Scan for the cell matching the given text and deliver its (x, y) coordinate at center. 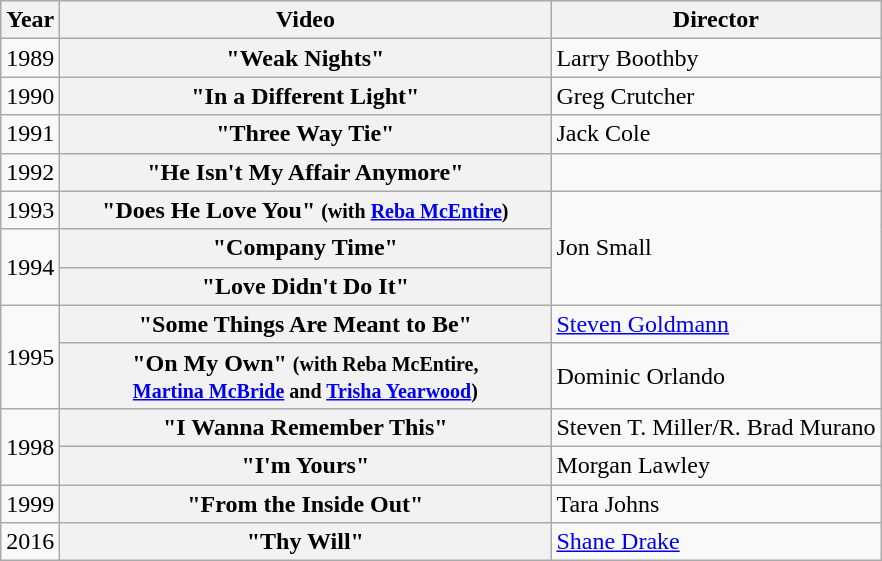
"He Isn't My Affair Anymore" (306, 172)
"I'm Yours" (306, 465)
Tara Johns (716, 503)
1991 (30, 134)
1989 (30, 58)
Greg Crutcher (716, 96)
"Company Time" (306, 248)
1990 (30, 96)
"Does He Love You" (with Reba McEntire) (306, 210)
Larry Boothby (716, 58)
"I Wanna Remember This" (306, 427)
1999 (30, 503)
Steven Goldmann (716, 324)
Dominic Orlando (716, 376)
Video (306, 20)
Director (716, 20)
Year (30, 20)
Morgan Lawley (716, 465)
"On My Own" (with Reba McEntire,Martina McBride and Trisha Yearwood) (306, 376)
Jon Small (716, 248)
"Love Didn't Do It" (306, 286)
"Thy Will" (306, 542)
Steven T. Miller/R. Brad Murano (716, 427)
2016 (30, 542)
1992 (30, 172)
Shane Drake (716, 542)
"In a Different Light" (306, 96)
"Weak Nights" (306, 58)
1998 (30, 446)
1994 (30, 267)
"Some Things Are Meant to Be" (306, 324)
1995 (30, 356)
"Three Way Tie" (306, 134)
"From the Inside Out" (306, 503)
1993 (30, 210)
Jack Cole (716, 134)
